Search for the cell housing the specified text and yield its (X, Y) center coordinate. 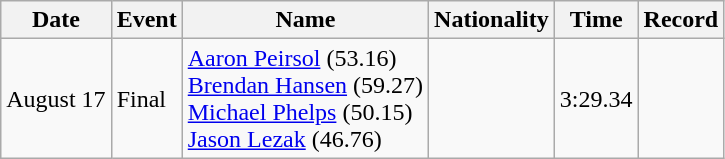
Name (305, 20)
Date (56, 20)
August 17 (56, 98)
Final (146, 98)
Nationality (492, 20)
3:29.34 (596, 98)
Time (596, 20)
Record (681, 20)
Event (146, 20)
Aaron Peirsol (53.16)Brendan Hansen (59.27)Michael Phelps (50.15)Jason Lezak (46.76) (305, 98)
